Extract the [x, y] coordinate from the center of the cell holding the provided text.  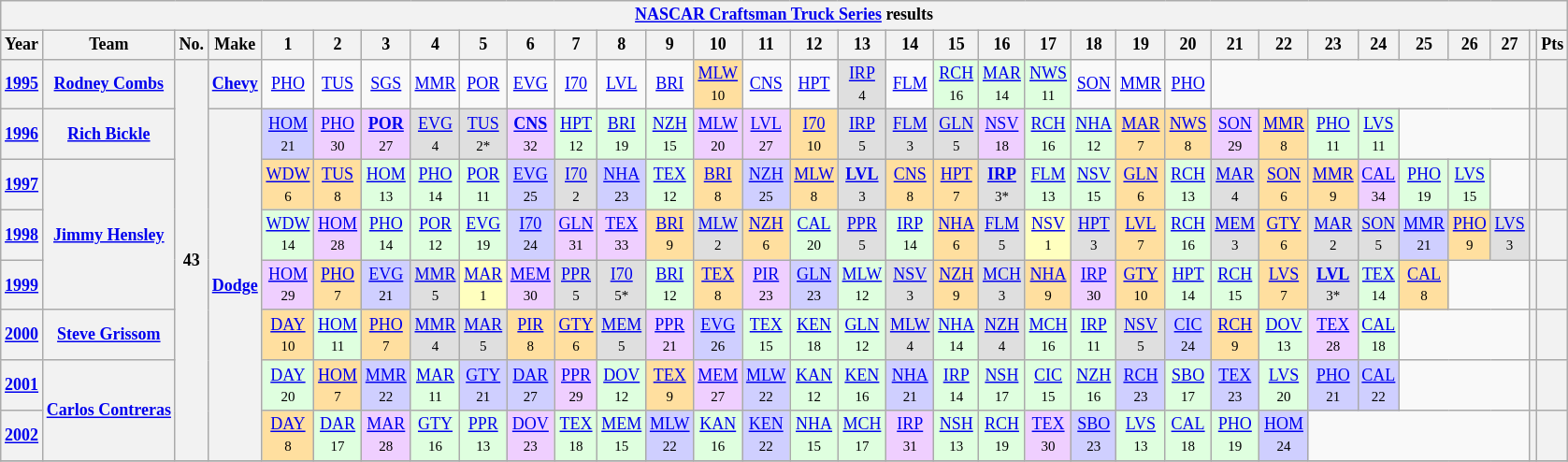
LVL3 [862, 184]
15 [957, 45]
43 [191, 260]
4 [436, 45]
CIC24 [1187, 335]
5 [483, 45]
HOM7 [338, 385]
HPT7 [957, 184]
RCH15 [1235, 285]
NSV5 [1141, 335]
13 [862, 45]
EVG26 [718, 335]
RCH9 [1235, 335]
SON29 [1235, 135]
21 [1235, 45]
26 [1470, 45]
I7024 [531, 235]
MEM3 [1235, 235]
SON6 [1285, 184]
FLM [911, 84]
KAN12 [813, 385]
MAR4 [1235, 184]
DAR17 [338, 436]
14 [911, 45]
MLW10 [718, 84]
TEX18 [576, 436]
HOM24 [1285, 436]
HOM29 [288, 285]
KEN16 [862, 385]
MAR14 [1002, 84]
Team [108, 45]
BRI19 [622, 135]
FLM3 [911, 135]
NSH13 [957, 436]
7 [576, 45]
BRI12 [669, 285]
PHO30 [338, 135]
TEX14 [1378, 285]
WDW14 [288, 235]
PHO21 [1333, 385]
PIR23 [767, 285]
KAN16 [718, 436]
HOM11 [338, 335]
TEX8 [718, 285]
LVS15 [1470, 184]
10 [718, 45]
6 [531, 45]
PHO9 [1470, 235]
MMR8 [1285, 135]
GTY21 [483, 385]
17 [1048, 45]
No. [191, 45]
IRP11 [1094, 335]
MAR1 [483, 285]
NSV1 [1048, 235]
1 [288, 45]
IRP31 [911, 436]
POR11 [483, 184]
NHA9 [1048, 285]
SGS [385, 84]
GLN12 [862, 335]
CAL22 [1378, 385]
LVS13 [1141, 436]
MMR4 [436, 335]
MAR28 [385, 436]
IRP30 [1094, 285]
NSV15 [1094, 184]
HPT14 [1187, 285]
CNS [767, 84]
GLN31 [576, 235]
PPR13 [483, 436]
IRP3* [1002, 184]
CAL34 [1378, 184]
NZH4 [1002, 335]
1996 [22, 135]
20 [1187, 45]
TEX30 [1048, 436]
NHA14 [957, 335]
TUS [338, 84]
19 [1141, 45]
SON [1094, 84]
PPR29 [576, 385]
HPT12 [576, 135]
12 [813, 45]
27 [1509, 45]
MAR2 [1333, 235]
TEX23 [1235, 385]
TEX9 [669, 385]
EVG21 [385, 285]
NHA15 [813, 436]
NSV3 [911, 285]
MMR9 [1333, 184]
RCH23 [1141, 385]
NHA21 [911, 385]
FLM13 [1048, 184]
LVS20 [1285, 385]
DOV13 [1285, 335]
MAR5 [483, 335]
HPT [813, 84]
Rich Bickle [108, 135]
11 [767, 45]
MCH3 [1002, 285]
TEX33 [622, 235]
MAR7 [1141, 135]
I7010 [813, 135]
NZH16 [1094, 385]
Jimmy Hensley [108, 234]
MCH16 [1048, 335]
Chevy [235, 84]
NSV18 [1002, 135]
MLW4 [911, 335]
DAR27 [531, 385]
2 [338, 45]
NWS11 [1048, 84]
KEN22 [767, 436]
NZH25 [767, 184]
HOM28 [338, 235]
EVG [531, 84]
1997 [22, 184]
POR12 [436, 235]
3 [385, 45]
MLW2 [718, 235]
BRI [669, 84]
NHA23 [622, 184]
DAY10 [288, 335]
I705* [622, 285]
LVL3* [1333, 285]
18 [1094, 45]
BRI8 [718, 184]
NZH9 [957, 285]
GTY16 [436, 436]
FLM5 [1002, 235]
DAY8 [288, 436]
MMR22 [385, 385]
NHA6 [957, 235]
Pts [1552, 45]
HPT3 [1094, 235]
MAR11 [436, 385]
TEX12 [669, 184]
LVS11 [1378, 135]
EVG25 [531, 184]
1999 [22, 285]
CNS8 [911, 184]
PHO11 [1333, 135]
23 [1333, 45]
NZH6 [767, 235]
SON5 [1378, 235]
I702 [576, 184]
LVS7 [1285, 285]
NASCAR Craftsman Truck Series results [784, 15]
MEM15 [622, 436]
2002 [22, 436]
MEM30 [531, 285]
8 [622, 45]
EVG4 [436, 135]
KEN18 [813, 335]
BRI9 [669, 235]
Carlos Contreras [108, 410]
GTY10 [1141, 285]
HOM13 [385, 184]
NWS8 [1187, 135]
CAL20 [813, 235]
LVL7 [1141, 235]
Steve Grissom [108, 335]
POR27 [385, 135]
MMR21 [1425, 235]
GLN6 [1141, 184]
Make [235, 45]
NZH15 [669, 135]
MLW12 [862, 285]
GLN23 [813, 285]
Dodge [235, 285]
1998 [22, 235]
SBO17 [1187, 385]
DOV23 [531, 436]
MEM27 [718, 385]
25 [1425, 45]
I70 [576, 84]
NHA12 [1094, 135]
TEX15 [767, 335]
Rodney Combs [108, 84]
MLW20 [718, 135]
Year [22, 45]
MEM5 [622, 335]
WDW6 [288, 184]
GLN5 [957, 135]
2001 [22, 385]
HOM21 [288, 135]
POR [483, 84]
RCH13 [1187, 184]
CNS32 [531, 135]
RCH19 [1002, 436]
16 [1002, 45]
EVG19 [483, 235]
MLW8 [813, 184]
9 [669, 45]
22 [1285, 45]
TUS8 [338, 184]
NSH17 [1002, 385]
IRP5 [862, 135]
LVL [622, 84]
TUS2* [483, 135]
MCH17 [862, 436]
24 [1378, 45]
TEX28 [1333, 335]
DAY20 [288, 385]
PIR8 [531, 335]
CIC15 [1048, 385]
2000 [22, 335]
PPR21 [669, 335]
IRP4 [862, 84]
1995 [22, 84]
DOV12 [622, 385]
CAL8 [1425, 285]
MMR5 [436, 285]
LVL27 [767, 135]
SBO23 [1094, 436]
LVS3 [1509, 235]
